Return the (x, y) coordinate for the center point of the cell that contains the specified text.  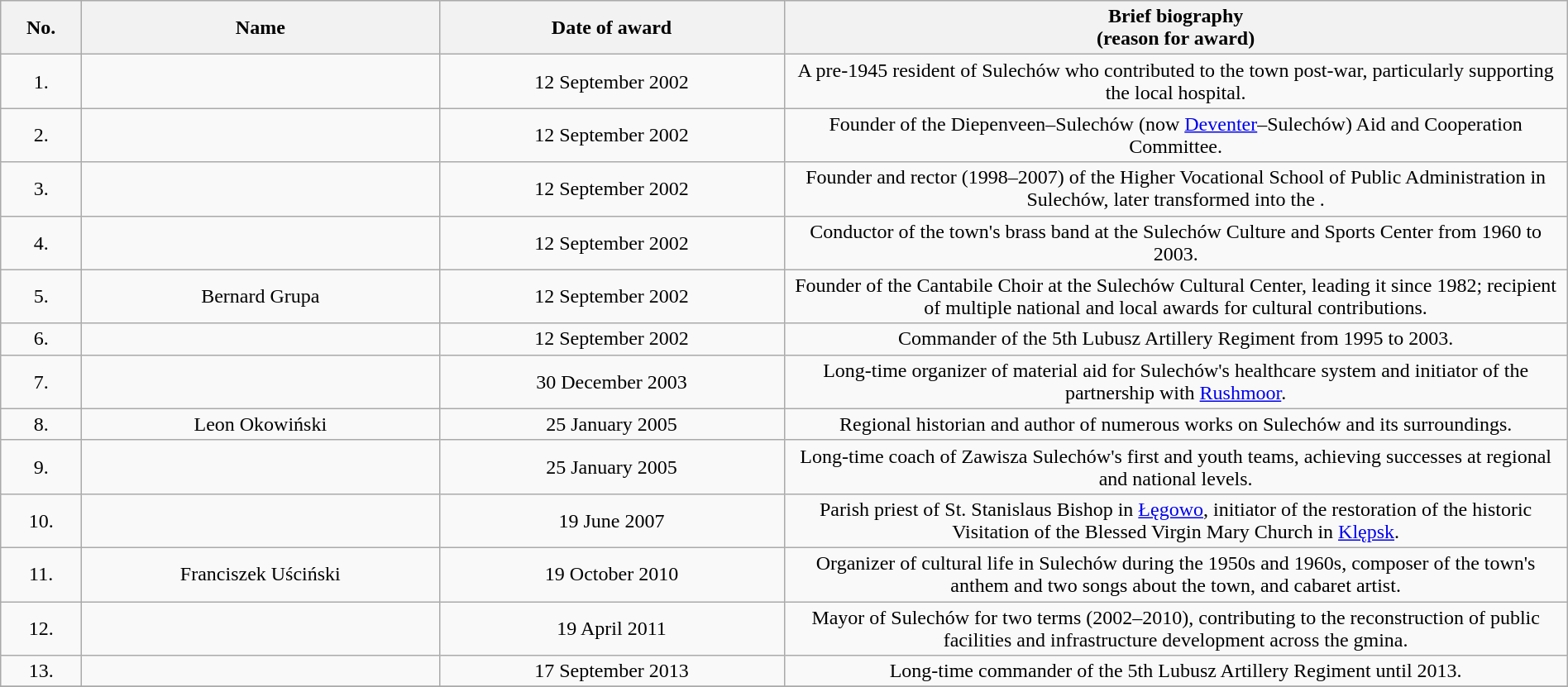
13. (41, 671)
Commander of the 5th Lubusz Artillery Regiment from 1995 to 2003. (1176, 339)
Long-time organizer of material aid for Sulechów's healthcare system and initiator of the partnership with Rushmoor. (1176, 382)
Conductor of the town's brass band at the Sulechów Culture and Sports Center from 1960 to 2003. (1176, 243)
Long-time commander of the 5th Lubusz Artillery Regiment until 2013. (1176, 671)
7. (41, 382)
11. (41, 574)
2. (41, 136)
Founder of the Diepenveen–Sulechów (now Deventer–Sulechów) Aid and Cooperation Committee. (1176, 136)
Mayor of Sulechów for two terms (2002–2010), contributing to the reconstruction of public facilities and infrastructure development across the gmina. (1176, 628)
Bernard Grupa (261, 296)
1. (41, 81)
Franciszek Uściński (261, 574)
30 December 2003 (612, 382)
Name (261, 28)
10. (41, 521)
Founder and rector (1998–2007) of the Higher Vocational School of Public Administration in Sulechów, later transformed into the . (1176, 188)
A pre-1945 resident of Sulechów who contributed to the town post-war, particularly supporting the local hospital. (1176, 81)
9. (41, 466)
4. (41, 243)
Regional historian and author of numerous works on Sulechów and its surroundings. (1176, 424)
No. (41, 28)
Brief biography(reason for award) (1176, 28)
5. (41, 296)
Leon Okowiński (261, 424)
Long-time coach of Zawisza Sulechów's first and youth teams, achieving successes at regional and national levels. (1176, 466)
Organizer of cultural life in Sulechów during the 1950s and 1960s, composer of the town's anthem and two songs about the town, and cabaret artist. (1176, 574)
19 October 2010 (612, 574)
8. (41, 424)
19 June 2007 (612, 521)
6. (41, 339)
12. (41, 628)
17 September 2013 (612, 671)
19 April 2011 (612, 628)
3. (41, 188)
Date of award (612, 28)
